From the cell containing the given text, extract its center point as [X, Y] coordinate. 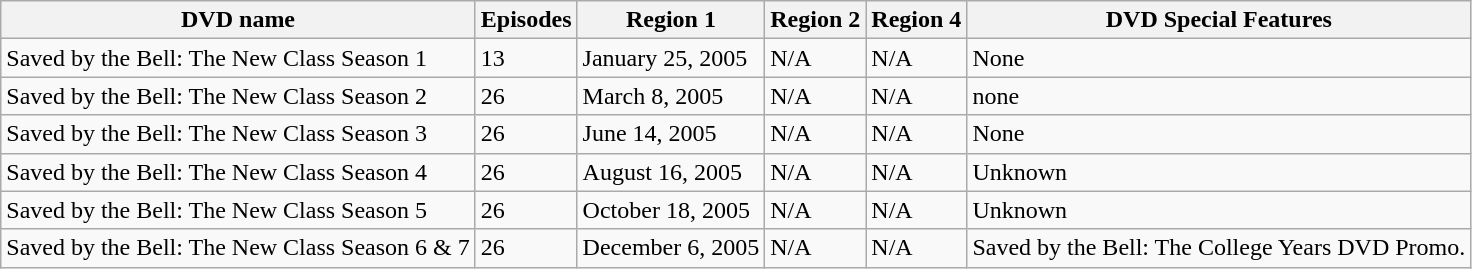
DVD name [238, 20]
Saved by the Bell: The New Class Season 2 [238, 96]
Saved by the Bell: The College Years DVD Promo. [1219, 248]
Saved by the Bell: The New Class Season 6 & 7 [238, 248]
June 14, 2005 [671, 134]
January 25, 2005 [671, 58]
October 18, 2005 [671, 210]
Episodes [526, 20]
none [1219, 96]
Saved by the Bell: The New Class Season 3 [238, 134]
December 6, 2005 [671, 248]
Region 2 [816, 20]
Region 4 [916, 20]
Saved by the Bell: The New Class Season 1 [238, 58]
Saved by the Bell: The New Class Season 4 [238, 172]
Saved by the Bell: The New Class Season 5 [238, 210]
13 [526, 58]
Region 1 [671, 20]
August 16, 2005 [671, 172]
DVD Special Features [1219, 20]
March 8, 2005 [671, 96]
